Search for the cell housing the specified text and yield its (X, Y) center coordinate. 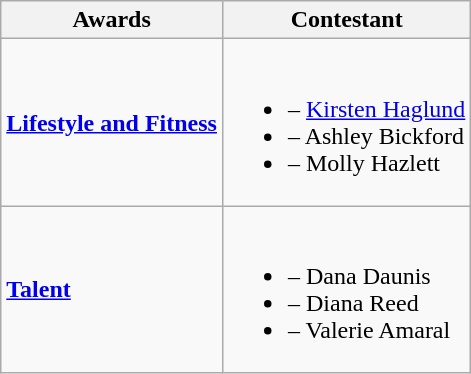
Contestant (346, 20)
– Dana Daunis – Diana Reed – Valerie Amaral (346, 290)
– Kirsten Haglund – Ashley Bickford – Molly Hazlett (346, 122)
Talent (112, 290)
Lifestyle and Fitness (112, 122)
Awards (112, 20)
